Find where the given text appears and provide that cell's center as (X, Y) coordinate. 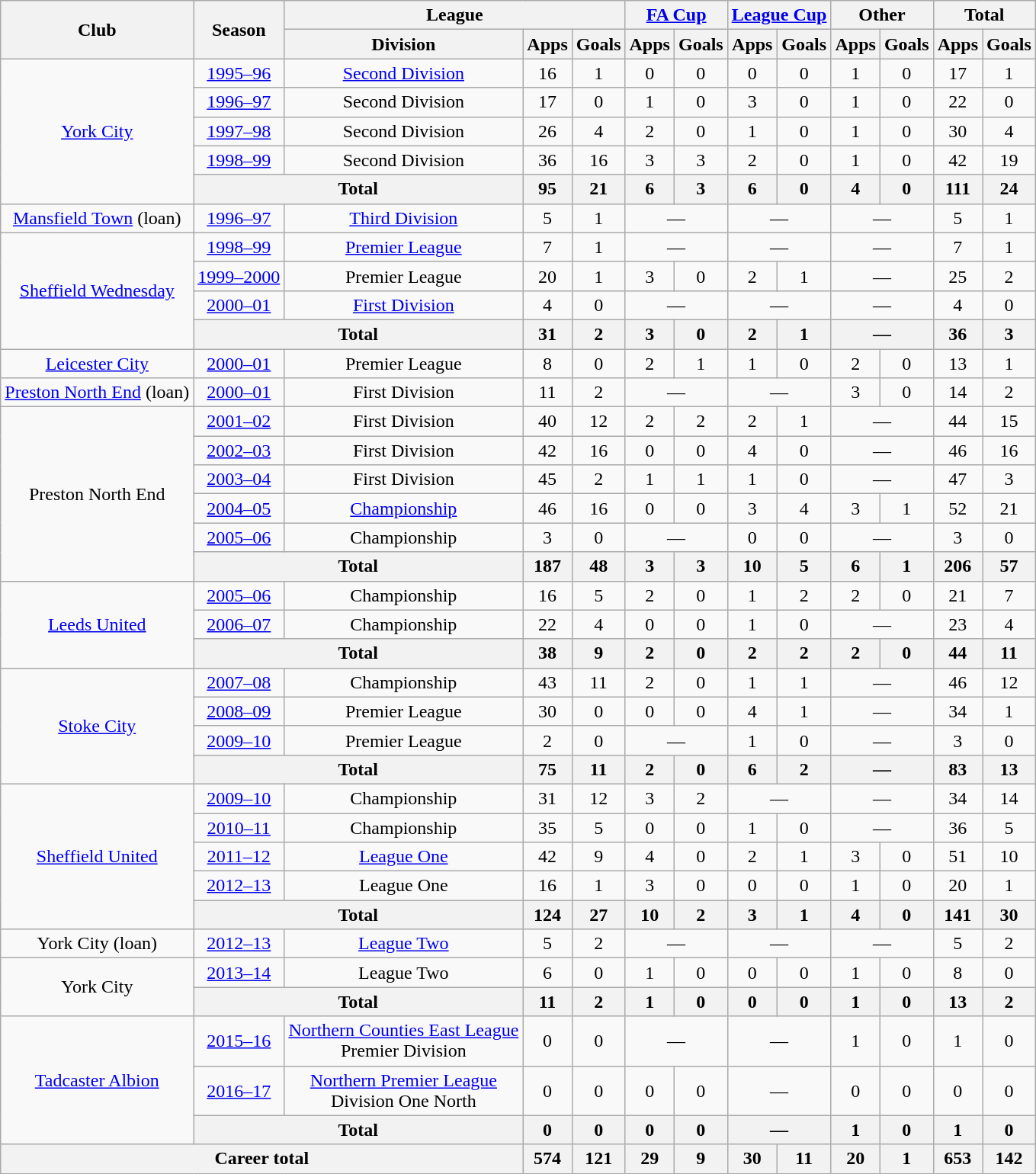
111 (957, 189)
57 (1009, 566)
29 (650, 1159)
2002–03 (239, 451)
Career total (262, 1159)
Mansfield Town (loan) (98, 218)
45 (547, 480)
FA Cup (676, 15)
2001–02 (239, 422)
574 (547, 1159)
Sheffield Wednesday (98, 290)
38 (547, 653)
19 (1009, 160)
Northern Premier LeagueDivision One North (404, 1090)
Stoke City (98, 726)
52 (957, 508)
Northern Counties East LeaguePremier Division (404, 1041)
Preston North End (loan) (98, 393)
95 (547, 189)
Preston North End (98, 494)
48 (598, 566)
24 (1009, 189)
47 (957, 480)
Leeds United (98, 624)
York City (loan) (98, 944)
206 (957, 566)
2004–05 (239, 508)
40 (547, 422)
Other (882, 15)
Season (239, 30)
2010–11 (239, 827)
27 (598, 915)
26 (547, 131)
2006–07 (239, 624)
75 (547, 769)
1999–2000 (239, 276)
League (454, 15)
142 (1009, 1159)
141 (957, 915)
124 (547, 915)
2011–12 (239, 857)
121 (598, 1159)
35 (547, 827)
Division (404, 44)
43 (547, 682)
2008–09 (239, 711)
1997–98 (239, 131)
Sheffield United (98, 856)
1995–96 (239, 73)
2003–04 (239, 480)
653 (957, 1159)
187 (547, 566)
League Cup (779, 15)
83 (957, 769)
2015–16 (239, 1041)
2007–08 (239, 682)
Tadcaster Albion (98, 1080)
15 (1009, 422)
25 (957, 276)
Club (98, 30)
2013–14 (239, 973)
2016–17 (239, 1090)
Leicester City (98, 364)
51 (957, 857)
Third Division (404, 218)
23 (957, 624)
